Extract the [x, y] coordinate from the center of the cell holding the provided text.  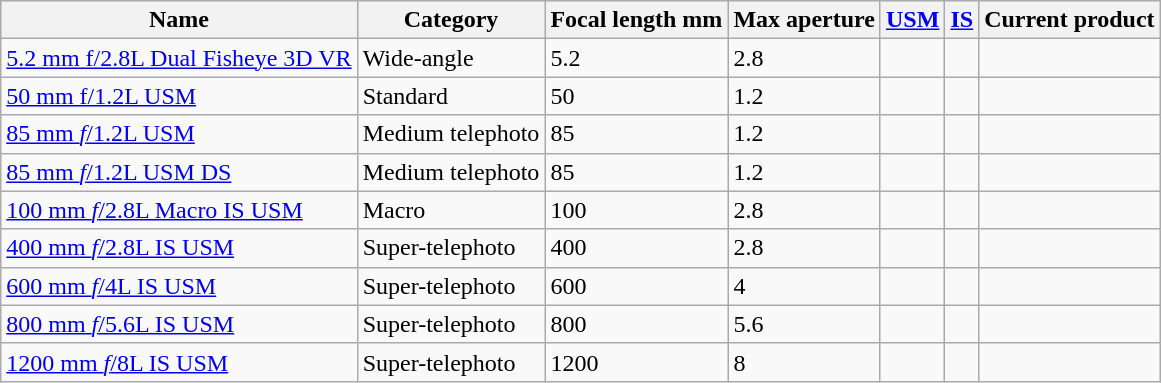
USM [912, 20]
600 [636, 286]
85 mm f/1.2L USM [179, 134]
100 [636, 210]
5.6 [804, 324]
800 [636, 324]
1200 mm f/8L IS USM [179, 362]
400 mm f/2.8L IS USM [179, 248]
5.2 [636, 58]
IS [962, 20]
Focal length mm [636, 20]
50 mm f/1.2L USM [179, 96]
Name [179, 20]
50 [636, 96]
85 mm f/1.2L USM DS [179, 172]
100 mm f/2.8L Macro IS USM [179, 210]
Wide-angle [451, 58]
600 mm f/4L IS USM [179, 286]
5.2 mm f/2.8L Dual Fisheye 3D VR [179, 58]
Current product [1070, 20]
8 [804, 362]
400 [636, 248]
1200 [636, 362]
Macro [451, 210]
800 mm f/5.6L IS USM [179, 324]
Max aperture [804, 20]
4 [804, 286]
Category [451, 20]
Standard [451, 96]
